Scan for the cell matching the given text and deliver its (X, Y) coordinate at center. 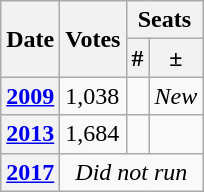
Seats (164, 20)
± (176, 58)
2017 (30, 172)
2009 (30, 96)
Did not run (132, 172)
1,684 (93, 134)
Votes (93, 39)
1,038 (93, 96)
# (138, 58)
New (176, 96)
Date (30, 39)
2013 (30, 134)
